Return the [x, y] coordinate for the center point of the cell that contains the specified text.  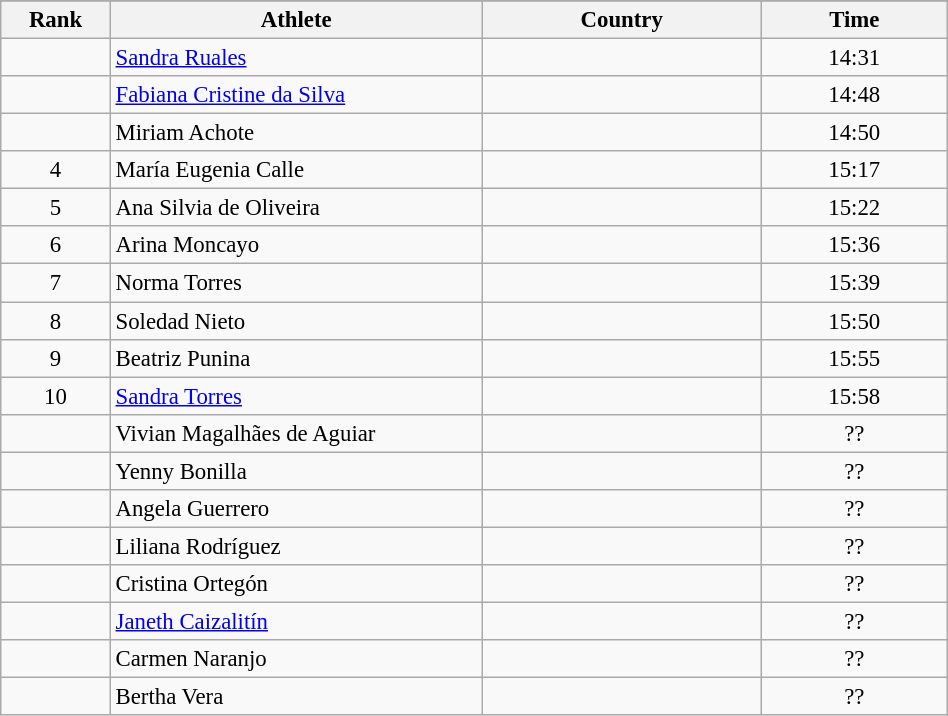
Arina Moncayo [296, 245]
Rank [56, 20]
6 [56, 245]
8 [56, 321]
Sandra Ruales [296, 58]
Angela Guerrero [296, 509]
Janeth Caizalitín [296, 621]
7 [56, 283]
Time [854, 20]
Yenny Bonilla [296, 471]
4 [56, 170]
15:36 [854, 245]
10 [56, 396]
Ana Silvia de Oliveira [296, 208]
14:50 [854, 133]
Soledad Nieto [296, 321]
Athlete [296, 20]
15:22 [854, 208]
Carmen Naranjo [296, 659]
15:55 [854, 358]
Norma Torres [296, 283]
Sandra Torres [296, 396]
Vivian Magalhães de Aguiar [296, 433]
15:39 [854, 283]
Fabiana Cristine da Silva [296, 95]
14:31 [854, 58]
5 [56, 208]
Country [622, 20]
15:50 [854, 321]
Cristina Ortegón [296, 584]
15:58 [854, 396]
Liliana Rodríguez [296, 546]
9 [56, 358]
Miriam Achote [296, 133]
Beatriz Punina [296, 358]
Bertha Vera [296, 697]
14:48 [854, 95]
María Eugenia Calle [296, 170]
15:17 [854, 170]
